Extract the (x, y) coordinate from the center of the cell holding the provided text.  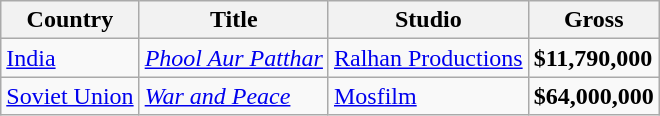
War and Peace (234, 96)
Mosfilm (428, 96)
India (70, 58)
Country (70, 20)
Phool Aur Patthar (234, 58)
Soviet Union (70, 96)
$11,790,000 (594, 58)
Ralhan Productions (428, 58)
Gross (594, 20)
Title (234, 20)
$64,000,000 (594, 96)
Studio (428, 20)
